Scan for the cell matching the given text and deliver its (X, Y) coordinate at center. 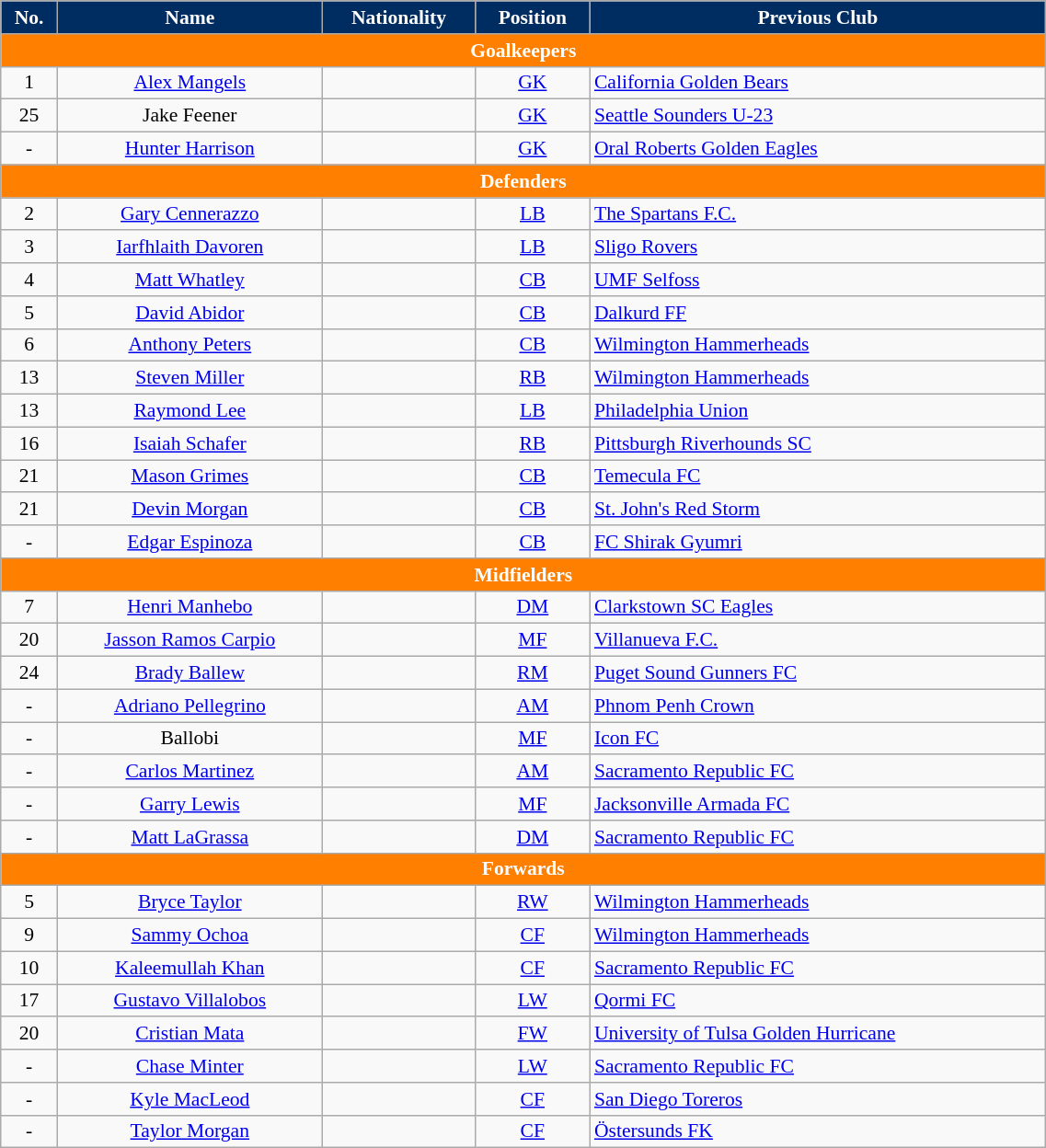
Devin Morgan (190, 510)
Jake Feener (190, 116)
Iarfhlaith Davoren (190, 247)
Sligo Rovers (818, 247)
Qormi FC (818, 1001)
No. (29, 17)
Henri Manhebo (190, 607)
17 (29, 1001)
Position (533, 17)
Goalkeepers (523, 51)
FW (533, 1034)
Steven Miller (190, 378)
David Abidor (190, 313)
Pittsburgh Riverhounds SC (818, 443)
Dalkurd FF (818, 313)
Adriano Pellegrino (190, 706)
University of Tulsa Golden Hurricane (818, 1034)
Carlos Martinez (190, 772)
Östersunds FK (818, 1131)
Kyle MacLeod (190, 1099)
California Golden Bears (818, 83)
16 (29, 443)
Clarkstown SC Eagles (818, 607)
Forwards (523, 869)
Anthony Peters (190, 345)
4 (29, 280)
6 (29, 345)
10 (29, 968)
Sammy Ochoa (190, 936)
7 (29, 607)
Icon FC (818, 739)
Garry Lewis (190, 804)
Puget Sound Gunners FC (818, 673)
Bryce Taylor (190, 902)
UMF Selfoss (818, 280)
Ballobi (190, 739)
Gustavo Villalobos (190, 1001)
25 (29, 116)
Matt Whatley (190, 280)
Oral Roberts Golden Eagles (818, 149)
Raymond Lee (190, 411)
Brady Ballew (190, 673)
Jacksonville Armada FC (818, 804)
St. John's Red Storm (818, 510)
Jasson Ramos Carpio (190, 640)
Hunter Harrison (190, 149)
Temecula FC (818, 476)
3 (29, 247)
The Spartans F.C. (818, 214)
9 (29, 936)
Previous Club (818, 17)
Mason Grimes (190, 476)
Matt LaGrassa (190, 837)
Seattle Sounders U-23 (818, 116)
Kaleemullah Khan (190, 968)
Philadelphia Union (818, 411)
Midfielders (523, 575)
Cristian Mata (190, 1034)
Defenders (523, 181)
Chase Minter (190, 1066)
Edgar Espinoza (190, 542)
Gary Cennerazzo (190, 214)
Phnom Penh Crown (818, 706)
1 (29, 83)
Name (190, 17)
RM (533, 673)
Nationality (398, 17)
Taylor Morgan (190, 1131)
RW (533, 902)
Alex Mangels (190, 83)
2 (29, 214)
Villanueva F.C. (818, 640)
San Diego Toreros (818, 1099)
Isaiah Schafer (190, 443)
24 (29, 673)
FC Shirak Gyumri (818, 542)
